Return [x, y] of the center of cell containing provided text 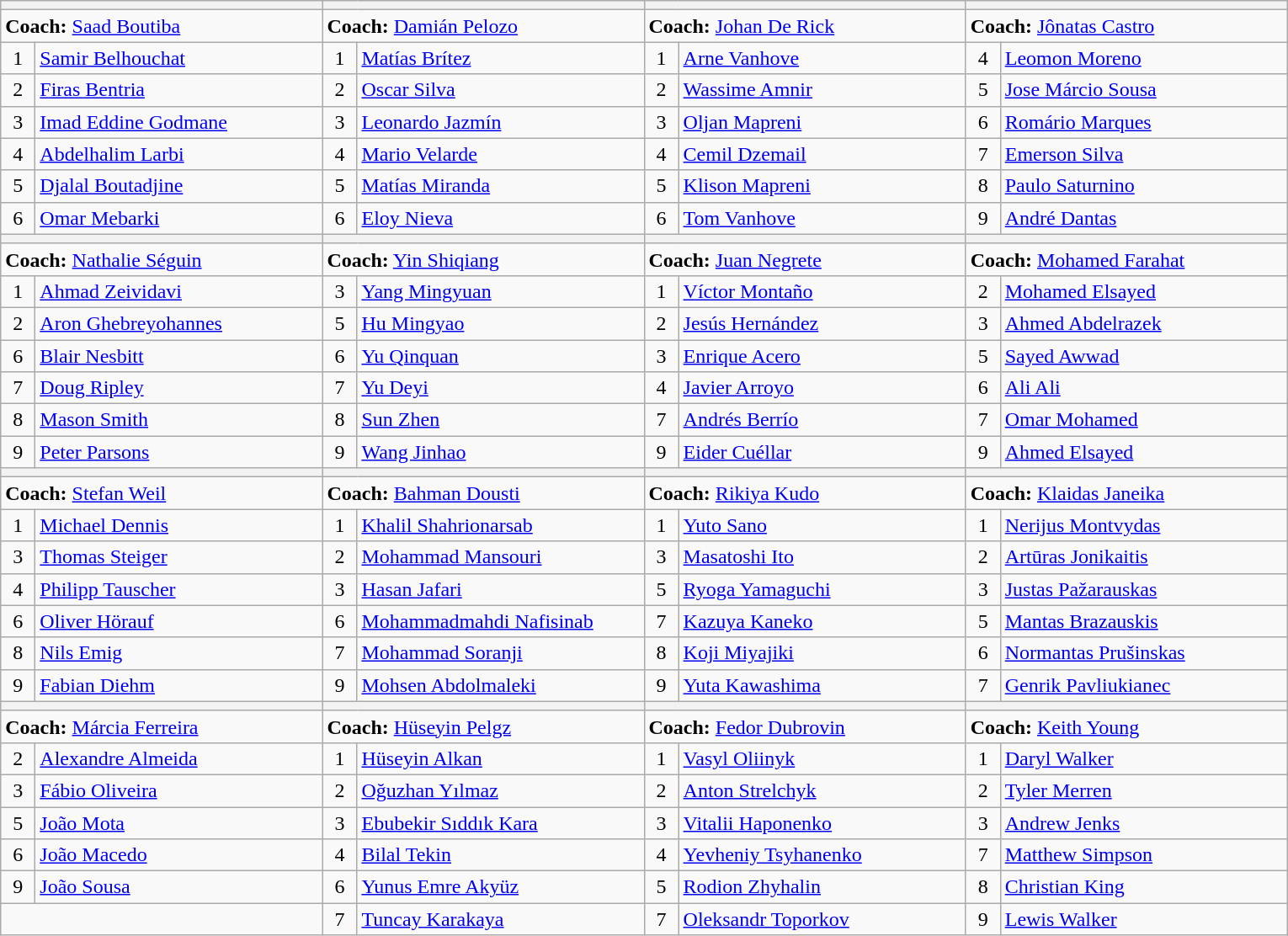
João Mota [178, 822]
Philipp Tauscher [178, 589]
Javier Arroyo [822, 388]
Imad Eddine Godmane [178, 122]
Coach: Bahman Dousti [483, 493]
Peter Parsons [178, 452]
André Dantas [1143, 218]
Abdelhalim Larbi [178, 154]
Yuta Kawashima [822, 685]
Matías Miranda [500, 186]
Fábio Oliveira [178, 790]
Eloy Nieva [500, 218]
Djalal Boutadjine [178, 186]
Eider Cuéllar [822, 452]
Mohammad Mansouri [500, 557]
Coach: Hüseyin Pelgz [483, 726]
Coach: Fedor Dubrovin [805, 726]
Oliver Hörauf [178, 621]
Jose Márcio Sousa [1143, 90]
Mantas Brazauskis [1143, 621]
Romário Marques [1143, 122]
Paulo Saturnino [1143, 186]
Wang Jinhao [500, 452]
Tyler Merren [1143, 790]
Justas Pažarauskas [1143, 589]
Fabian Diehm [178, 685]
Oljan Mapreni [822, 122]
Hu Mingyao [500, 323]
Ahmed Elsayed [1143, 452]
Mario Velarde [500, 154]
Mohammadmahdi Nafisinab [500, 621]
Yevheniy Tsyhanenko [822, 855]
Ali Ali [1143, 388]
Coach: Klaidas Janeika [1126, 493]
Aron Ghebreyohannes [178, 323]
Khalil Shahrionarsab [500, 525]
Mohamed Elsayed [1143, 291]
Andrew Jenks [1143, 822]
João Sousa [178, 887]
Christian King [1143, 887]
Klison Mapreni [822, 186]
Coach: Johan De Rick [805, 26]
Thomas Steiger [178, 557]
Mohsen Abdolmaleki [500, 685]
Omar Mohamed [1143, 420]
Arne Vanhove [822, 58]
Enrique Acero [822, 356]
Blair Nesbitt [178, 356]
Firas Bentria [178, 90]
Yuto Sano [822, 525]
Kazuya Kaneko [822, 621]
Leonardo Jazmín [500, 122]
Koji Miyajiki [822, 653]
Coach: Stefan Weil [162, 493]
Coach: Damián Pelozo [483, 26]
Coach: Jônatas Castro [1126, 26]
Matías Brítez [500, 58]
Víctor Montaño [822, 291]
Alexandre Almeida [178, 758]
Leomon Moreno [1143, 58]
Matthew Simpson [1143, 855]
Cemil Dzemail [822, 154]
Andrés Berrío [822, 420]
Artūras Jonikaitis [1143, 557]
Lewis Walker [1143, 919]
Nils Emig [178, 653]
Ahmed Abdelrazek [1143, 323]
Samir Belhouchat [178, 58]
Coach: Yin Shiqiang [483, 259]
Normantas Prušinskas [1143, 653]
Hüseyin Alkan [500, 758]
Yu Qinquan [500, 356]
Rodion Zhyhalin [822, 887]
Yunus Emre Akyüz [500, 887]
Anton Strelchyk [822, 790]
Sayed Awwad [1143, 356]
João Macedo [178, 855]
Mohammad Soranji [500, 653]
Ebubekir Sıddık Kara [500, 822]
Nerijus Montvydas [1143, 525]
Oğuzhan Yılmaz [500, 790]
Oleksandr Toporkov [822, 919]
Oscar Silva [500, 90]
Masatoshi Ito [822, 557]
Michael Dennis [178, 525]
Coach: Saad Boutiba [162, 26]
Coach: Nathalie Séguin [162, 259]
Ahmad Zeividavi [178, 291]
Vasyl Oliinyk [822, 758]
Yu Deyi [500, 388]
Jesús Hernández [822, 323]
Hasan Jafari [500, 589]
Daryl Walker [1143, 758]
Genrik Pavliukianec [1143, 685]
Coach: Keith Young [1126, 726]
Coach: Márcia Ferreira [162, 726]
Doug Ripley [178, 388]
Mason Smith [178, 420]
Wassime Amnir [822, 90]
Bilal Tekin [500, 855]
Coach: Juan Negrete [805, 259]
Sun Zhen [500, 420]
Omar Mebarki [178, 218]
Tuncay Karakaya [500, 919]
Vitalii Haponenko [822, 822]
Coach: Mohamed Farahat [1126, 259]
Coach: Rikiya Kudo [805, 493]
Emerson Silva [1143, 154]
Tom Vanhove [822, 218]
Yang Mingyuan [500, 291]
Ryoga Yamaguchi [822, 589]
